Locate the cell with the specified text and output its [x, y] center coordinate. 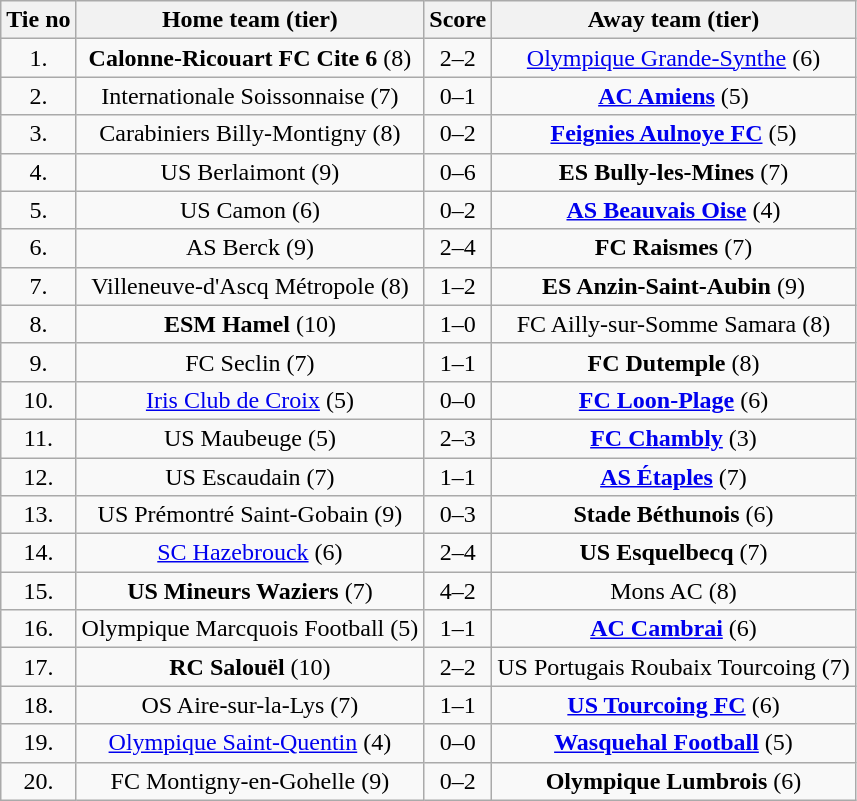
FC Chambly (3) [674, 438]
Score [458, 20]
4. [38, 172]
18. [38, 705]
AS Berck (9) [250, 248]
9. [38, 362]
FC Seclin (7) [250, 362]
Villeneuve-d'Ascq Métropole (8) [250, 286]
US Tourcoing FC (6) [674, 705]
SC Hazebrouck (6) [250, 553]
Stade Béthunois (6) [674, 515]
Carabiniers Billy-Montigny (8) [250, 134]
Olympique Grande-Synthe (6) [674, 58]
0–3 [458, 515]
11. [38, 438]
8. [38, 324]
FC Ailly-sur-Somme Samara (8) [674, 324]
0–6 [458, 172]
US Prémontré Saint-Gobain (9) [250, 515]
ES Bully-les-Mines (7) [674, 172]
FC Loon-Plage (6) [674, 400]
FC Dutemple (8) [674, 362]
Tie no [38, 20]
2. [38, 96]
Wasquehal Football (5) [674, 743]
Iris Club de Croix (5) [250, 400]
0–1 [458, 96]
Calonne-Ricouart FC Cite 6 (8) [250, 58]
Mons AC (8) [674, 591]
4–2 [458, 591]
Feignies Aulnoye FC (5) [674, 134]
20. [38, 781]
14. [38, 553]
2–3 [458, 438]
ES Anzin-Saint-Aubin (9) [674, 286]
15. [38, 591]
AC Cambrai (6) [674, 629]
Olympique Marcquois Football (5) [250, 629]
FC Raismes (7) [674, 248]
US Escaudain (7) [250, 477]
6. [38, 248]
10. [38, 400]
3. [38, 134]
Home team (tier) [250, 20]
OS Aire-sur-la-Lys (7) [250, 705]
Internationale Soissonnaise (7) [250, 96]
FC Montigny-en-Gohelle (9) [250, 781]
13. [38, 515]
19. [38, 743]
RC Salouël (10) [250, 667]
Olympique Saint-Quentin (4) [250, 743]
US Mineurs Waziers (7) [250, 591]
US Maubeuge (5) [250, 438]
1–2 [458, 286]
Away team (tier) [674, 20]
12. [38, 477]
US Berlaimont (9) [250, 172]
17. [38, 667]
5. [38, 210]
AC Amiens (5) [674, 96]
1. [38, 58]
Olympique Lumbrois (6) [674, 781]
US Portugais Roubaix Tourcoing (7) [674, 667]
US Camon (6) [250, 210]
AS Beauvais Oise (4) [674, 210]
1–0 [458, 324]
7. [38, 286]
AS Étaples (7) [674, 477]
US Esquelbecq (7) [674, 553]
ESM Hamel (10) [250, 324]
16. [38, 629]
